Pinpoint the cell where the given text exists, returning its [x, y] midpoint coordinate. 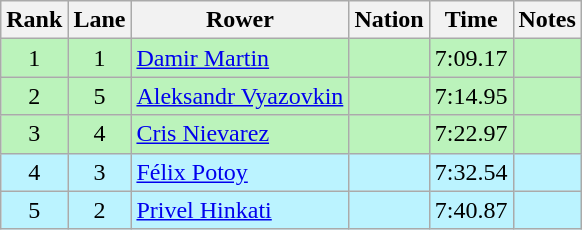
Rower [240, 20]
7:14.95 [471, 96]
7:22.97 [471, 134]
Félix Potoy [240, 172]
Aleksandr Vyazovkin [240, 96]
Rank [34, 20]
7:40.87 [471, 210]
Time [471, 20]
Lane [100, 20]
Damir Martin [240, 58]
Privel Hinkati [240, 210]
Notes [547, 20]
Cris Nievarez [240, 134]
Nation [389, 20]
7:32.54 [471, 172]
7:09.17 [471, 58]
